Return the (x, y) coordinate for the center point of the cell that contains the specified text.  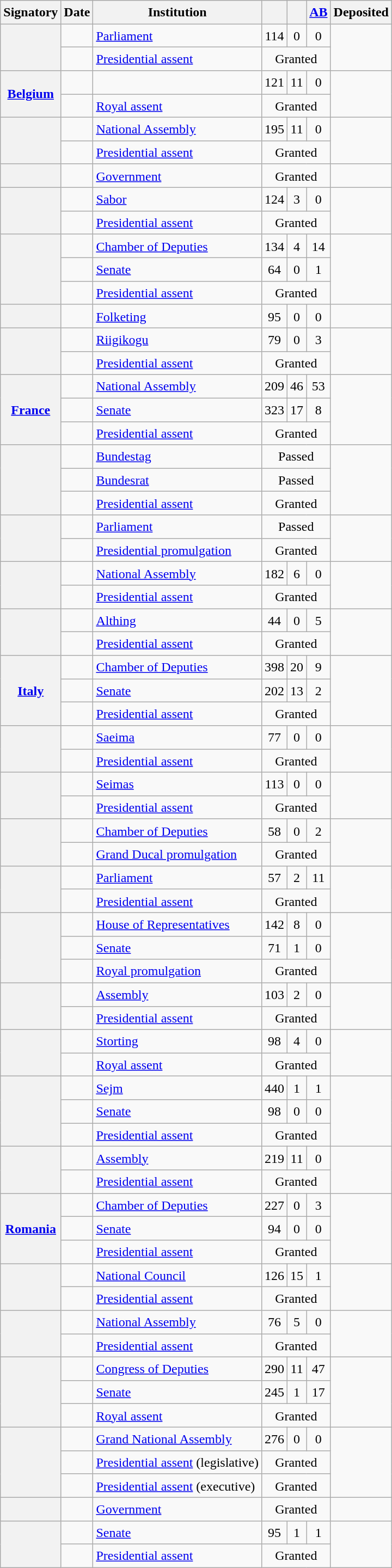
79 (274, 340)
Althing (177, 621)
13 (297, 690)
126 (274, 1275)
14 (318, 246)
AB (318, 12)
Italy (30, 690)
Presidential assent (executive) (177, 1485)
76 (274, 1322)
Seimas (177, 784)
Saeima (177, 737)
113 (274, 784)
195 (274, 130)
44 (274, 621)
94 (274, 1228)
182 (274, 574)
323 (274, 409)
219 (274, 1159)
Bundesrat (177, 480)
47 (318, 1369)
64 (274, 269)
77 (274, 737)
58 (274, 831)
245 (274, 1392)
Grand National Assembly (177, 1438)
15 (297, 1275)
Presidential assent (legislative) (177, 1462)
Signatory (30, 12)
Belgium (30, 94)
142 (274, 924)
National Council (177, 1275)
53 (318, 387)
Storting (177, 1041)
124 (274, 199)
276 (274, 1438)
Sabor (177, 199)
Sejm (177, 1088)
Institution (177, 12)
Romania (30, 1228)
Deposited (361, 12)
46 (297, 387)
398 (274, 667)
Folketing (177, 316)
440 (274, 1088)
202 (274, 690)
227 (274, 1205)
9 (318, 667)
Bundestag (177, 456)
6 (297, 574)
Date (77, 12)
103 (274, 994)
Grand Ducal promulgation (177, 854)
Congress of Deputies (177, 1369)
57 (274, 878)
209 (274, 387)
290 (274, 1369)
121 (274, 83)
Riigikogu (177, 340)
France (30, 409)
20 (297, 667)
71 (274, 947)
114 (274, 36)
134 (274, 246)
Royal promulgation (177, 971)
Presidential promulgation (177, 550)
House of Representatives (177, 924)
